Provide the [x, y] coordinate of the cell's center where the given text is located.  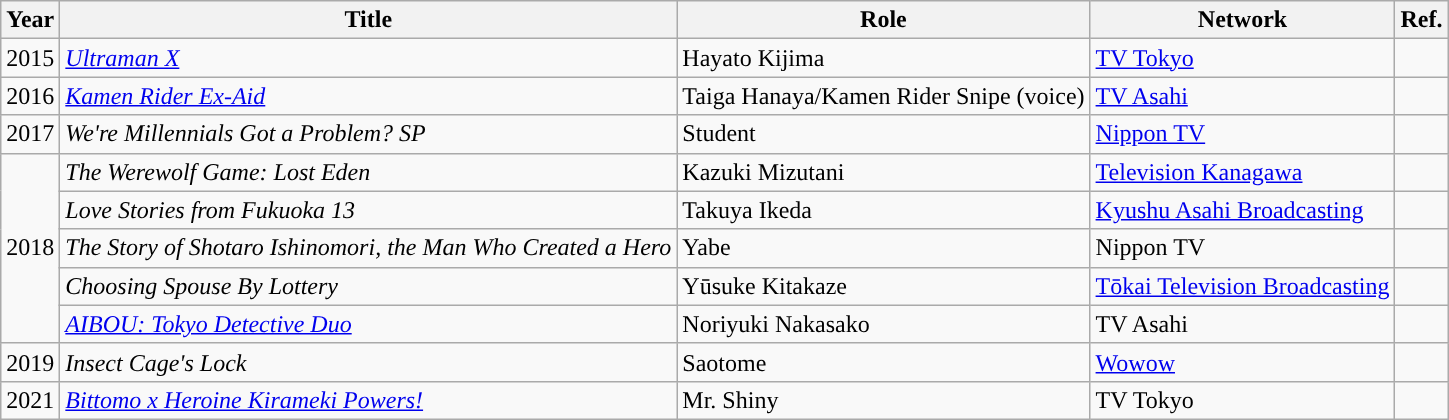
Year [30, 20]
Ref. [1422, 20]
Takuya Ikeda [884, 210]
Role [884, 20]
2018 [30, 248]
Student [884, 134]
AIBOU: Tokyo Detective Duo [368, 324]
Kamen Rider Ex-Aid [368, 96]
The Werewolf Game: Lost Eden [368, 172]
Yabe [884, 248]
Television Kanagawa [1242, 172]
Title [368, 20]
2019 [30, 362]
Tōkai Television Broadcasting [1242, 286]
We're Millennials Got a Problem? SP [368, 134]
2021 [30, 400]
2016 [30, 96]
2017 [30, 134]
Hayato Kijima [884, 58]
2015 [30, 58]
Bittomo x Heroine Kirameki Powers! [368, 400]
Ultraman X [368, 58]
Noriyuki Nakasako [884, 324]
The Story of Shotaro Ishinomori, the Man Who Created a Hero [368, 248]
Insect Cage's Lock [368, 362]
Wowow [1242, 362]
Kazuki Mizutani [884, 172]
Yūsuke Kitakaze [884, 286]
Kyushu Asahi Broadcasting [1242, 210]
Saotome [884, 362]
Love Stories from Fukuoka 13 [368, 210]
Mr. Shiny [884, 400]
Choosing Spouse By Lottery [368, 286]
Network [1242, 20]
Taiga Hanaya/Kamen Rider Snipe (voice) [884, 96]
